Detect which cell encompasses the target text, then output its (X, Y) center coordinate. 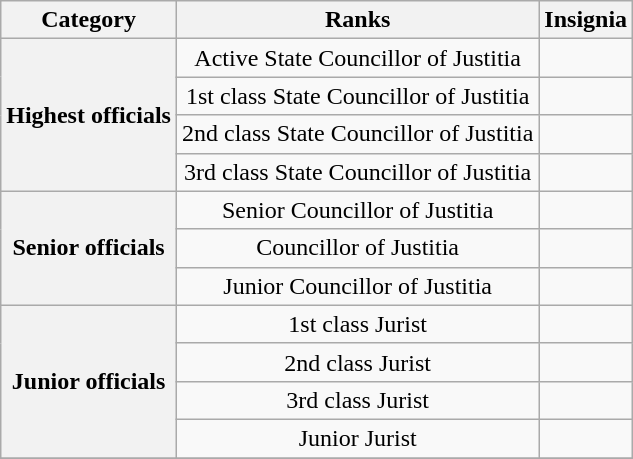
1st class Jurist (357, 324)
Active State Councillor of Justitia (357, 58)
Category (89, 20)
Ranks (357, 20)
2nd class State Councillor of Justitia (357, 134)
Senior Councillor of Justitia (357, 210)
2nd class Jurist (357, 362)
1st class State Councillor of Justitia (357, 96)
Junior Councillor of Justitia (357, 286)
Councillor of Justitia (357, 248)
Insignia (586, 20)
Junior officials (89, 381)
Junior Jurist (357, 438)
Senior officials (89, 248)
3rd class State Councillor of Justitia (357, 172)
3rd class Jurist (357, 400)
Highest officials (89, 115)
